Output the (X, Y) coordinate of the center of the cell containing the given text.  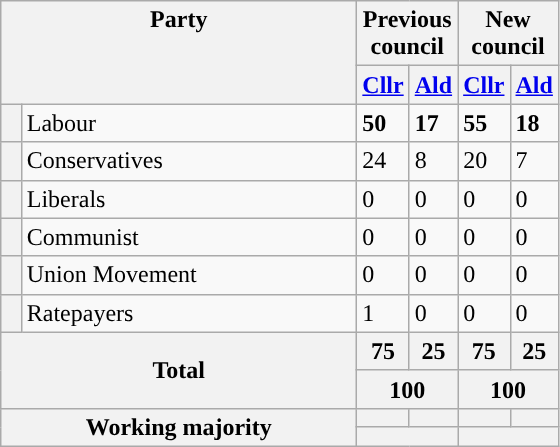
8 (433, 161)
Communist (189, 237)
Working majority (179, 427)
Ratepayers (189, 313)
18 (534, 123)
55 (484, 123)
20 (484, 161)
Total (179, 370)
7 (534, 161)
50 (383, 123)
17 (433, 123)
1 (383, 313)
Liberals (189, 199)
Labour (189, 123)
Party (179, 52)
New council (508, 34)
Conservatives (189, 161)
24 (383, 161)
Union Movement (189, 275)
Previous council (408, 34)
